Search for the cell housing the specified text and yield its [X, Y] center coordinate. 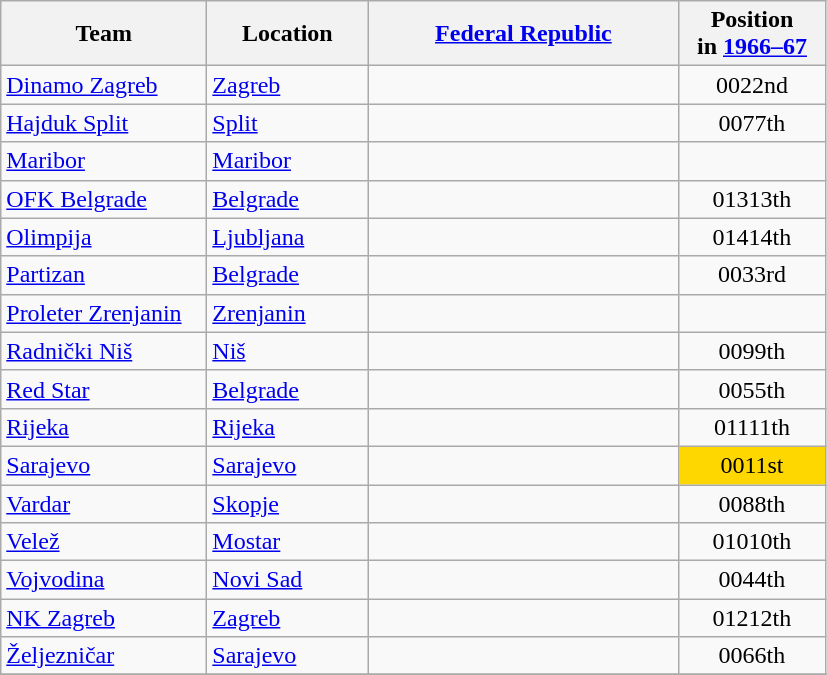
01010th [752, 542]
Niš [288, 351]
Olimpija [104, 237]
Velež [104, 542]
Team [104, 34]
Vojvodina [104, 580]
Federal Republic [524, 34]
Ljubljana [288, 237]
01313th [752, 199]
Proleter Zrenjanin [104, 313]
0088th [752, 503]
Partizan [104, 275]
Positionin 1966–67 [752, 34]
0033rd [752, 275]
0077th [752, 123]
Location [288, 34]
Hajduk Split [104, 123]
01111th [752, 427]
0022nd [752, 85]
0066th [752, 656]
0055th [752, 389]
Mostar [288, 542]
0099th [752, 351]
0011st [752, 465]
01212th [752, 618]
Novi Sad [288, 580]
Split [288, 123]
Radnički Niš [104, 351]
OFK Belgrade [104, 199]
Red Star [104, 389]
Zrenjanin [288, 313]
Dinamo Zagreb [104, 85]
Vardar [104, 503]
01414th [752, 237]
Željezničar [104, 656]
NK Zagreb [104, 618]
Skopje [288, 503]
0044th [752, 580]
